Locate the cell with the specified text and output its (x, y) center coordinate. 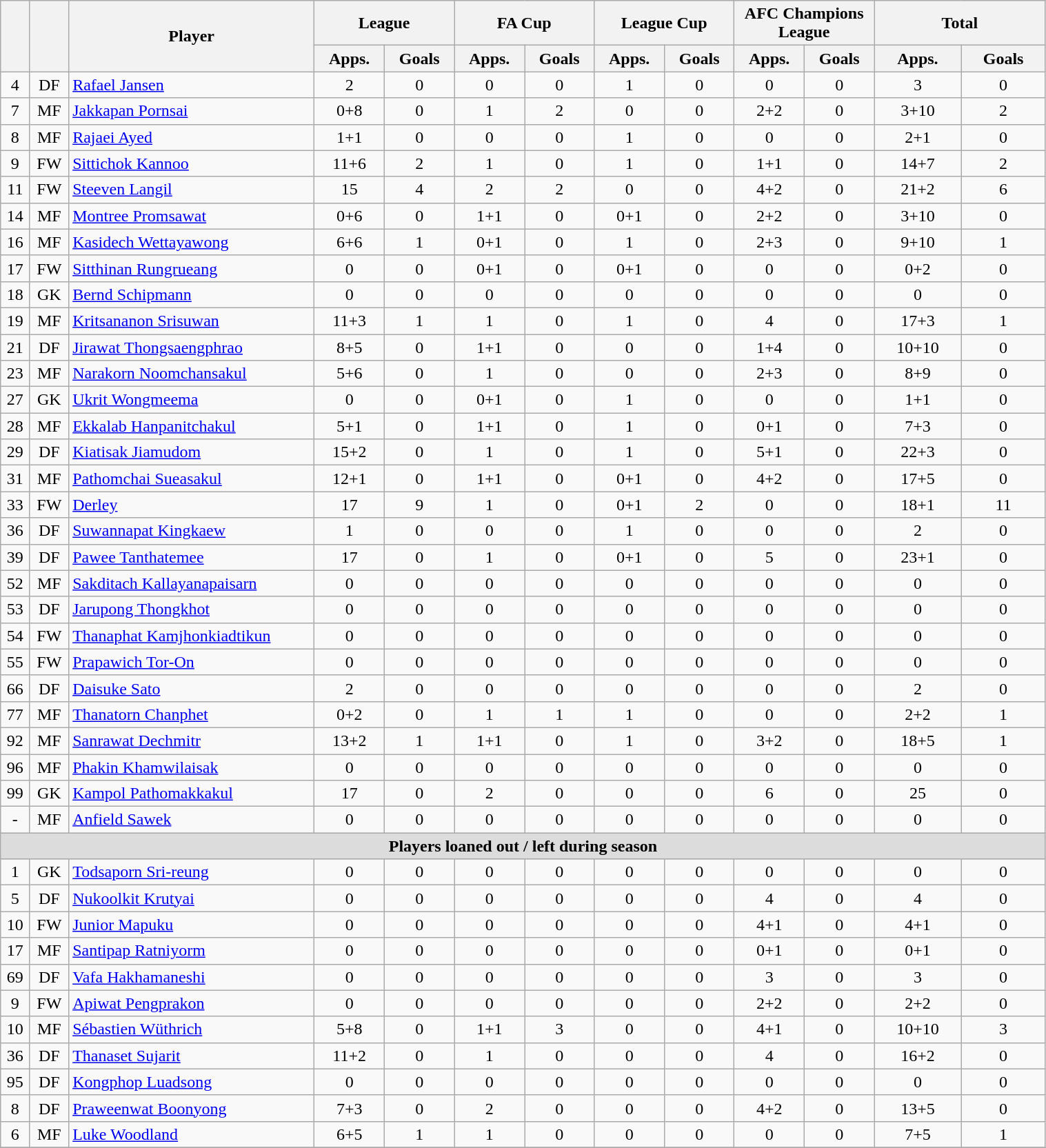
21 (15, 347)
33 (15, 505)
Rafael Jansen (192, 85)
0+8 (350, 111)
Jakkapan Pornsai (192, 111)
Suwannapat Kingkaew (192, 531)
Jarupong Thongkhot (192, 610)
Kongphop Luadsong (192, 1082)
Vafa Hakhamaneshi (192, 977)
Phakin Khamwilaisak (192, 767)
Daisuke Sato (192, 688)
FA Cup (524, 23)
2+1 (918, 137)
14 (15, 216)
Kritsananon Srisuwan (192, 321)
11+3 (350, 321)
39 (15, 557)
Santipap Ratniyorm (192, 951)
29 (15, 452)
Praweenwat Boonyong (192, 1108)
23 (15, 374)
Kasidech Wettayawong (192, 242)
22+3 (918, 452)
11+6 (350, 163)
Pawee Tanthatemee (192, 557)
12+1 (350, 479)
9+10 (918, 242)
1+4 (770, 347)
Bernd Schipmann (192, 294)
Players loaned out / left during season (523, 846)
Thanaset Sujarit (192, 1056)
Apiwat Pengprakon (192, 1003)
Luke Woodland (192, 1134)
15+2 (350, 452)
23+1 (918, 557)
Derley (192, 505)
3+2 (770, 741)
League Cup (665, 23)
28 (15, 426)
Rajaei Ayed (192, 137)
Kiatisak Jiamudom (192, 452)
96 (15, 767)
Montree Promsawat (192, 216)
54 (15, 636)
6+5 (350, 1134)
27 (15, 400)
League (385, 23)
92 (15, 741)
13+5 (918, 1108)
Nukoolkit Krutyai (192, 898)
19 (15, 321)
Anfield Sawek (192, 820)
25 (918, 794)
7 (15, 111)
5+6 (350, 374)
AFC Champions League (804, 23)
15 (350, 190)
6+6 (350, 242)
14+7 (918, 163)
Sébastien Wüthrich (192, 1029)
Total (960, 23)
8+5 (350, 347)
18+5 (918, 741)
8+9 (918, 374)
Jirawat Thongsaengphrao (192, 347)
7+5 (918, 1134)
Todsaporn Sri-reung (192, 872)
16+2 (918, 1056)
5+8 (350, 1029)
Sittichok Kannoo (192, 163)
Prapawich Tor-On (192, 662)
21+2 (918, 190)
Sakditach Kallayanapaisarn (192, 583)
Sanrawat Dechmitr (192, 741)
55 (15, 662)
Junior Mapuku (192, 925)
31 (15, 479)
53 (15, 610)
18+1 (918, 505)
69 (15, 977)
95 (15, 1082)
Pathomchai Sueasakul (192, 479)
13+2 (350, 741)
99 (15, 794)
Player (192, 36)
18 (15, 294)
Sitthinan Rungrueang (192, 268)
- (15, 820)
Kampol Pathomakkakul (192, 794)
11+2 (350, 1056)
66 (15, 688)
52 (15, 583)
Ukrit Wongmeema (192, 400)
17+3 (918, 321)
Thanatorn Chanphet (192, 714)
0+6 (350, 216)
Steeven Langil (192, 190)
Thanaphat Kamjhonkiadtikun (192, 636)
16 (15, 242)
17+5 (918, 479)
Narakorn Noomchansakul (192, 374)
77 (15, 714)
Ekkalab Hanpanitchakul (192, 426)
